From the cell containing the given text, extract its center point as (x, y) coordinate. 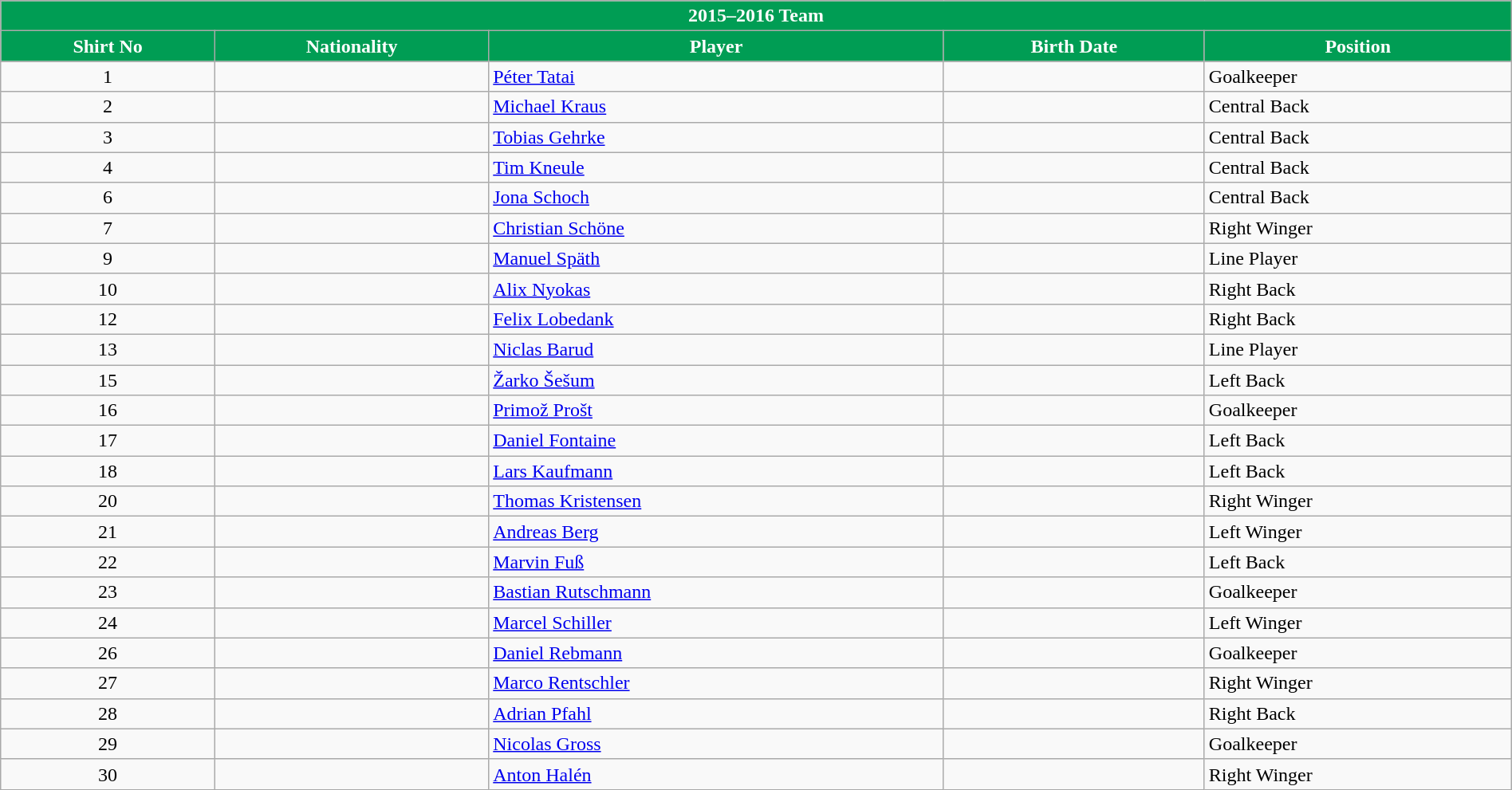
Žarko Šešum (716, 380)
30 (108, 774)
22 (108, 562)
23 (108, 592)
Daniel Rebmann (716, 653)
Daniel Fontaine (716, 441)
Marvin Fuß (716, 562)
Niclas Barud (716, 349)
16 (108, 411)
Christian Schöne (716, 228)
2 (108, 107)
9 (108, 258)
Manuel Späth (716, 258)
Michael Kraus (716, 107)
Bastian Rutschmann (716, 592)
Birth Date (1073, 46)
24 (108, 623)
15 (108, 380)
Adrian Pfahl (716, 713)
26 (108, 653)
1 (108, 77)
13 (108, 349)
Alix Nyokas (716, 289)
Player (716, 46)
Lars Kaufmann (716, 471)
2015–2016 Team (756, 16)
28 (108, 713)
Tim Kneule (716, 167)
Andreas Berg (716, 532)
Nationality (351, 46)
17 (108, 441)
Felix Lobedank (716, 319)
21 (108, 532)
Shirt No (108, 46)
Marcel Schiller (716, 623)
Marco Rentschler (716, 683)
Nicolas Gross (716, 744)
6 (108, 198)
Primož Prošt (716, 411)
27 (108, 683)
Thomas Kristensen (716, 501)
7 (108, 228)
Position (1357, 46)
Péter Tatai (716, 77)
Anton Halén (716, 774)
4 (108, 167)
18 (108, 471)
20 (108, 501)
Tobias Gehrke (716, 137)
29 (108, 744)
Jona Schoch (716, 198)
12 (108, 319)
10 (108, 289)
3 (108, 137)
